Locate the cell with the specified text and output its (x, y) center coordinate. 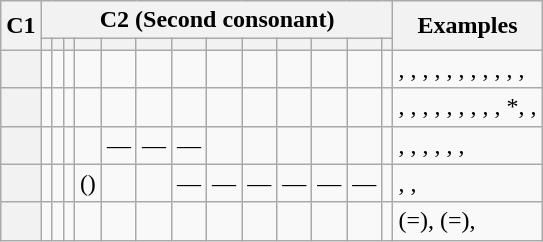
, , , , , , , , , , , (468, 69)
, , , , , , , , , *, , (468, 107)
() (88, 183)
Examples (468, 26)
C2 (Second consonant) (217, 20)
, , (468, 183)
C1 (21, 26)
, , , , , , (468, 145)
(=), (=), (468, 221)
